Search for the cell housing the specified text and yield its (X, Y) center coordinate. 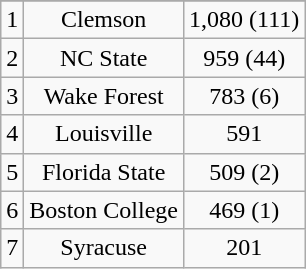
1 (12, 20)
Syracuse (104, 248)
4 (12, 134)
Boston College (104, 210)
5 (12, 172)
509 (2) (244, 172)
7 (12, 248)
1,080 (111) (244, 20)
Louisville (104, 134)
783 (6) (244, 96)
3 (12, 96)
Florida State (104, 172)
469 (1) (244, 210)
6 (12, 210)
Clemson (104, 20)
Wake Forest (104, 96)
201 (244, 248)
NC State (104, 58)
959 (44) (244, 58)
2 (12, 58)
591 (244, 134)
